Determine the [x, y] coordinate at the center of the cell enclosing the given text.  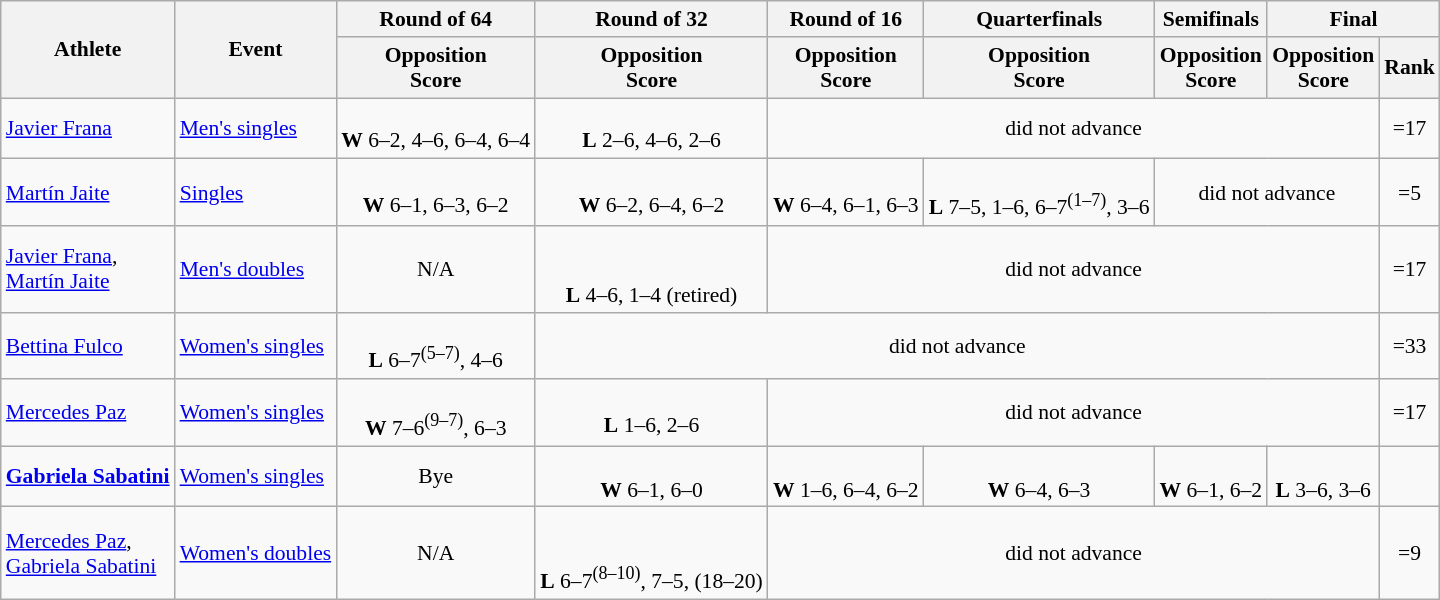
W 6–4, 6–1, 6–3 [846, 192]
Gabriela Sabatini [88, 476]
L 1–6, 2–6 [652, 412]
W 6–1, 6–3, 6–2 [436, 192]
Rank [1410, 68]
Round of 32 [652, 19]
Athlete [88, 50]
W 6–4, 6–3 [1040, 476]
Quarterfinals [1040, 19]
W 7–6(9–7), 6–3 [436, 412]
=33 [1410, 346]
Round of 16 [846, 19]
L 6–7(5–7), 4–6 [436, 346]
L 2–6, 4–6, 2–6 [652, 128]
L 6–7(8–10), 7–5, (18–20) [652, 553]
Bye [436, 476]
Mercedes Paz, Gabriela Sabatini [88, 553]
L 4–6, 1–4 (retired) [652, 270]
L 3–6, 3–6 [1323, 476]
=5 [1410, 192]
W 6–2, 6–4, 6–2 [652, 192]
Semifinals [1212, 19]
Singles [256, 192]
Final [1354, 19]
W 6–2, 4–6, 6–4, 6–4 [436, 128]
Event [256, 50]
Bettina Fulco [88, 346]
Men's singles [256, 128]
W 1–6, 6–4, 6–2 [846, 476]
W 6–1, 6–0 [652, 476]
=9 [1410, 553]
Javier Frana, Martín Jaite [88, 270]
W 6–1, 6–2 [1212, 476]
Mercedes Paz [88, 412]
Martín Jaite [88, 192]
Men's doubles [256, 270]
Round of 64 [436, 19]
Javier Frana [88, 128]
Women's doubles [256, 553]
L 7–5, 1–6, 6–7(1–7), 3–6 [1040, 192]
